Capture the cell that displays the provided text and extract its [X, Y] central coordinate. 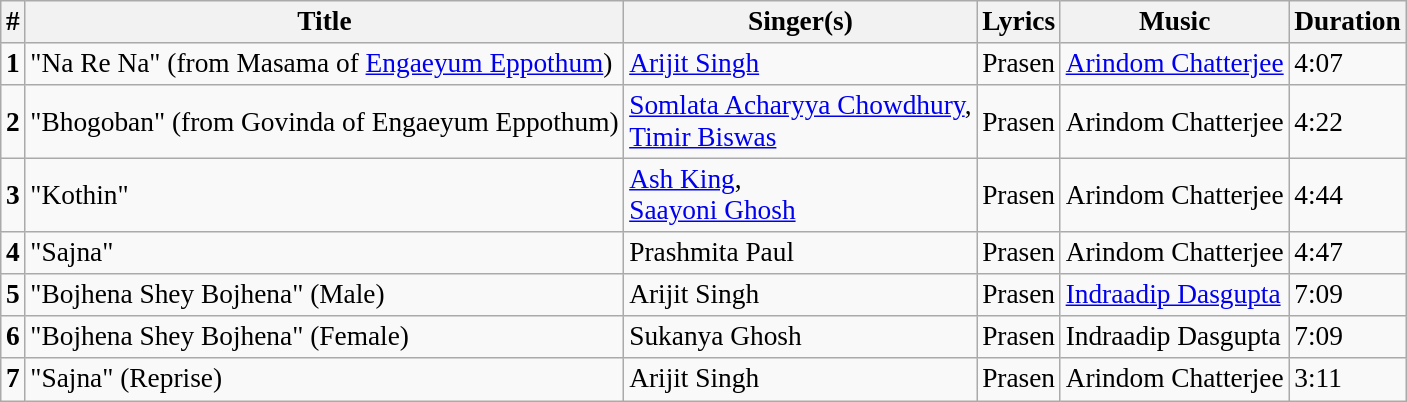
"Kothin" [324, 196]
Duration [1348, 22]
"Na Re Na" (from Masama of Engaeyum Eppothum) [324, 64]
"Sajna" (Reprise) [324, 380]
3:11 [1348, 380]
4:07 [1348, 64]
2 [13, 122]
7 [13, 380]
3 [13, 196]
5 [13, 295]
Lyrics [1019, 22]
4:47 [1348, 253]
Singer(s) [800, 22]
Somlata Acharyya Chowdhury,Timir Biswas [800, 122]
1 [13, 64]
"Bhogoban" (from Govinda of Engaeyum Eppothum) [324, 122]
Prashmita Paul [800, 253]
Title [324, 22]
Music [1174, 22]
Sukanya Ghosh [800, 337]
4:44 [1348, 196]
6 [13, 337]
4 [13, 253]
"Bojhena Shey Bojhena" (Female) [324, 337]
4:22 [1348, 122]
Ash King,Saayoni Ghosh [800, 196]
# [13, 22]
"Bojhena Shey Bojhena" (Male) [324, 295]
"Sajna" [324, 253]
